Output the [X, Y] coordinate of the center of the cell containing the given text.  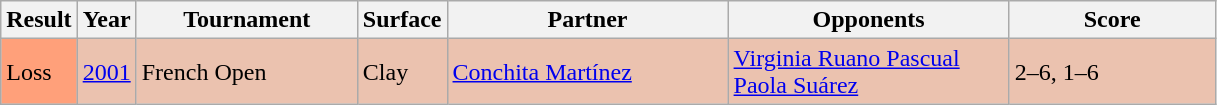
Year [106, 20]
Partner [588, 20]
French Open [246, 72]
Opponents [868, 20]
Virginia Ruano Pascual Paola Suárez [868, 72]
Tournament [246, 20]
Score [1112, 20]
2001 [106, 72]
2–6, 1–6 [1112, 72]
Conchita Martínez [588, 72]
Surface [402, 20]
Clay [402, 72]
Loss [39, 72]
Result [39, 20]
